Return the (X, Y) coordinate for the center point of the cell that contains the specified text.  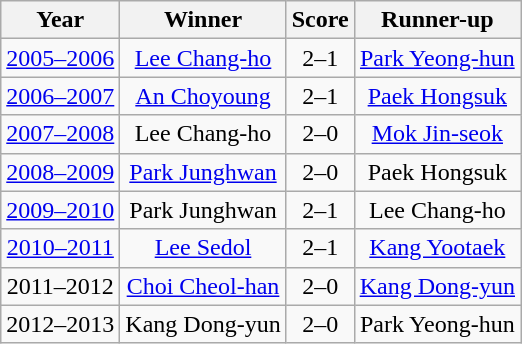
Score (320, 20)
Year (60, 20)
An Choyoung (203, 96)
2010–2011 (60, 248)
2006–2007 (60, 96)
2009–2010 (60, 210)
2011–2012 (60, 286)
Runner-up (437, 20)
Winner (203, 20)
2012–2013 (60, 324)
2005–2006 (60, 58)
Lee Sedol (203, 248)
Mok Jin-seok (437, 134)
2008–2009 (60, 172)
Choi Cheol-han (203, 286)
Kang Yootaek (437, 248)
2007–2008 (60, 134)
